Extract the [X, Y] coordinate from the center of the cell holding the provided text.  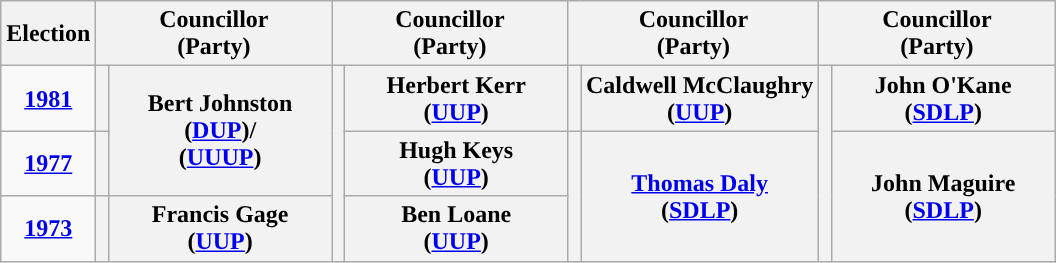
Francis Gage (UUP) [220, 228]
Herbert Kerr (UUP) [456, 98]
Ben Loane (UUP) [456, 228]
1973 [48, 228]
Election [48, 34]
Bert Johnston (DUP)/ (UUUP) [220, 131]
John Maguire (SDLP) [943, 196]
John O'Kane (SDLP) [943, 98]
Hugh Keys (UUP) [456, 164]
Caldwell McClaughry (UUP) [699, 98]
1977 [48, 164]
1981 [48, 98]
Thomas Daly (SDLP) [699, 196]
